Find where the given text appears and provide that cell's center as (x, y) coordinate. 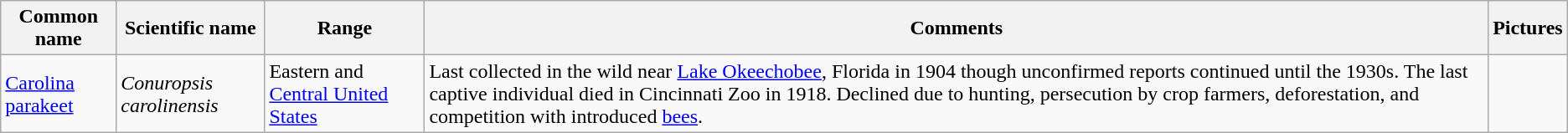
Eastern and Central United States (345, 94)
Scientific name (191, 28)
Pictures (1528, 28)
Range (345, 28)
Carolina parakeet (59, 94)
Comments (957, 28)
Conuropsis carolinensis (191, 94)
Common name (59, 28)
